Search for the cell housing the specified text and yield its (X, Y) center coordinate. 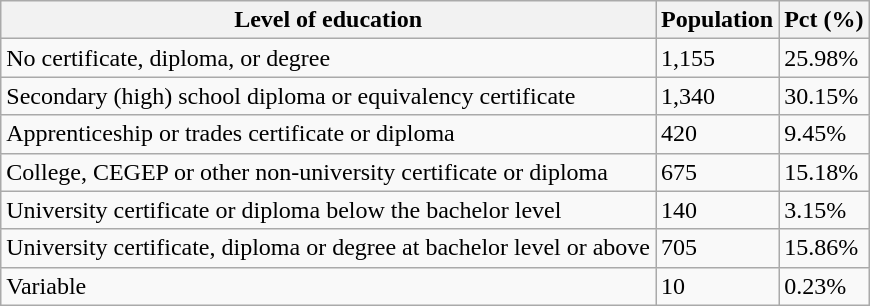
9.45% (824, 134)
0.23% (824, 286)
30.15% (824, 96)
Pct (%) (824, 20)
1,340 (718, 96)
Level of education (328, 20)
Secondary (high) school diploma or equivalency certificate (328, 96)
25.98% (824, 58)
College, CEGEP or other non-university certificate or diploma (328, 172)
3.15% (824, 210)
Variable (328, 286)
140 (718, 210)
University certificate or diploma below the bachelor level (328, 210)
15.18% (824, 172)
No certificate, diploma, or degree (328, 58)
1,155 (718, 58)
705 (718, 248)
University certificate, diploma or degree at bachelor level or above (328, 248)
420 (718, 134)
Apprenticeship or trades certificate or diploma (328, 134)
15.86% (824, 248)
Population (718, 20)
675 (718, 172)
10 (718, 286)
